Return the [X, Y] coordinate for the center point of the cell that contains the specified text.  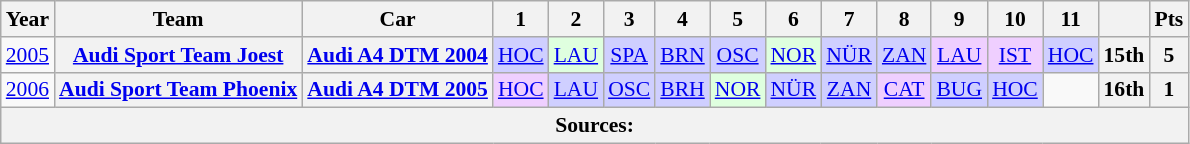
7 [849, 19]
2006 [28, 90]
BRN [682, 55]
16th [1124, 90]
9 [959, 19]
6 [793, 19]
Audi Sport Team Phoenix [178, 90]
8 [904, 19]
11 [1071, 19]
BRH [682, 90]
Pts [1168, 19]
Team [178, 19]
SPA [629, 55]
Car [398, 19]
Audi Sport Team Joest [178, 55]
2005 [28, 55]
Year [28, 19]
IST [1015, 55]
Audi A4 DTM 2005 [398, 90]
BUG [959, 90]
3 [629, 19]
15th [1124, 55]
Sources: [595, 126]
CAT [904, 90]
10 [1015, 19]
4 [682, 19]
2 [576, 19]
Audi A4 DTM 2004 [398, 55]
